Provide the (X, Y) coordinate of the cell's center where the given text is located.  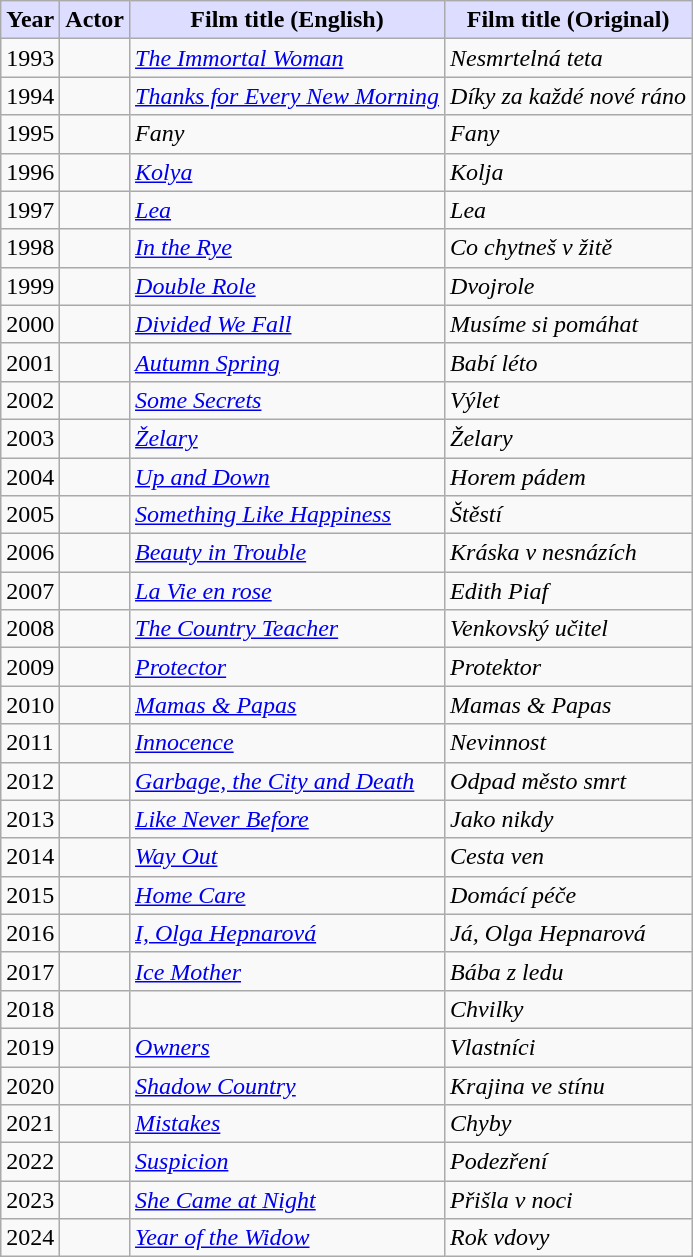
Way Out (288, 857)
In the Rye (288, 248)
Štěstí (568, 515)
Home Care (288, 895)
Kráska v nesnázích (568, 553)
1996 (30, 172)
2005 (30, 515)
2000 (30, 324)
Double Role (288, 286)
Something Like Happiness (288, 515)
She Came at Night (288, 1200)
Thanks for Every New Morning (288, 96)
2020 (30, 1085)
Protector (288, 667)
2022 (30, 1162)
Divided We Fall (288, 324)
1998 (30, 248)
Dvojrole (568, 286)
1995 (30, 134)
The Immortal Woman (288, 58)
2004 (30, 477)
2010 (30, 705)
Protektor (568, 667)
2016 (30, 933)
2014 (30, 857)
Krajina ve stínu (568, 1085)
2013 (30, 819)
2019 (30, 1047)
Jako nikdy (568, 819)
Garbage, the City and Death (288, 781)
2003 (30, 438)
1999 (30, 286)
2012 (30, 781)
Year of the Widow (288, 1238)
Chvilky (568, 1009)
2023 (30, 1200)
Nesmrtelná teta (568, 58)
Edith Piaf (568, 591)
Kolya (288, 172)
2015 (30, 895)
Cesta ven (568, 857)
Co chytneš v žitě (568, 248)
Chyby (568, 1124)
Film title (Original) (568, 20)
Kolja (568, 172)
Horem pádem (568, 477)
Já, Olga Hepnarová (568, 933)
Bába z ledu (568, 971)
2018 (30, 1009)
Owners (288, 1047)
2024 (30, 1238)
Actor (95, 20)
Up and Down (288, 477)
2017 (30, 971)
1993 (30, 58)
I, Olga Hepnarová (288, 933)
Some Secrets (288, 400)
Year (30, 20)
Autumn Spring (288, 362)
2006 (30, 553)
Musíme si pomáhat (568, 324)
Rok vdovy (568, 1238)
Přišla v noci (568, 1200)
Mistakes (288, 1124)
Díky za každé nové ráno (568, 96)
La Vie en rose (288, 591)
Venkovský učitel (568, 629)
Shadow Country (288, 1085)
2002 (30, 400)
Film title (English) (288, 20)
2007 (30, 591)
Ice Mother (288, 971)
Like Never Before (288, 819)
The Country Teacher (288, 629)
2009 (30, 667)
Suspicion (288, 1162)
1997 (30, 210)
Odpad město smrt (568, 781)
Podezření (568, 1162)
Nevinnost (568, 743)
Domácí péče (568, 895)
Babí léto (568, 362)
Výlet (568, 400)
2021 (30, 1124)
Innocence (288, 743)
Vlastníci (568, 1047)
Beauty in Trouble (288, 553)
2008 (30, 629)
1994 (30, 96)
2001 (30, 362)
2011 (30, 743)
